Detect which cell encompasses the target text, then output its (X, Y) center coordinate. 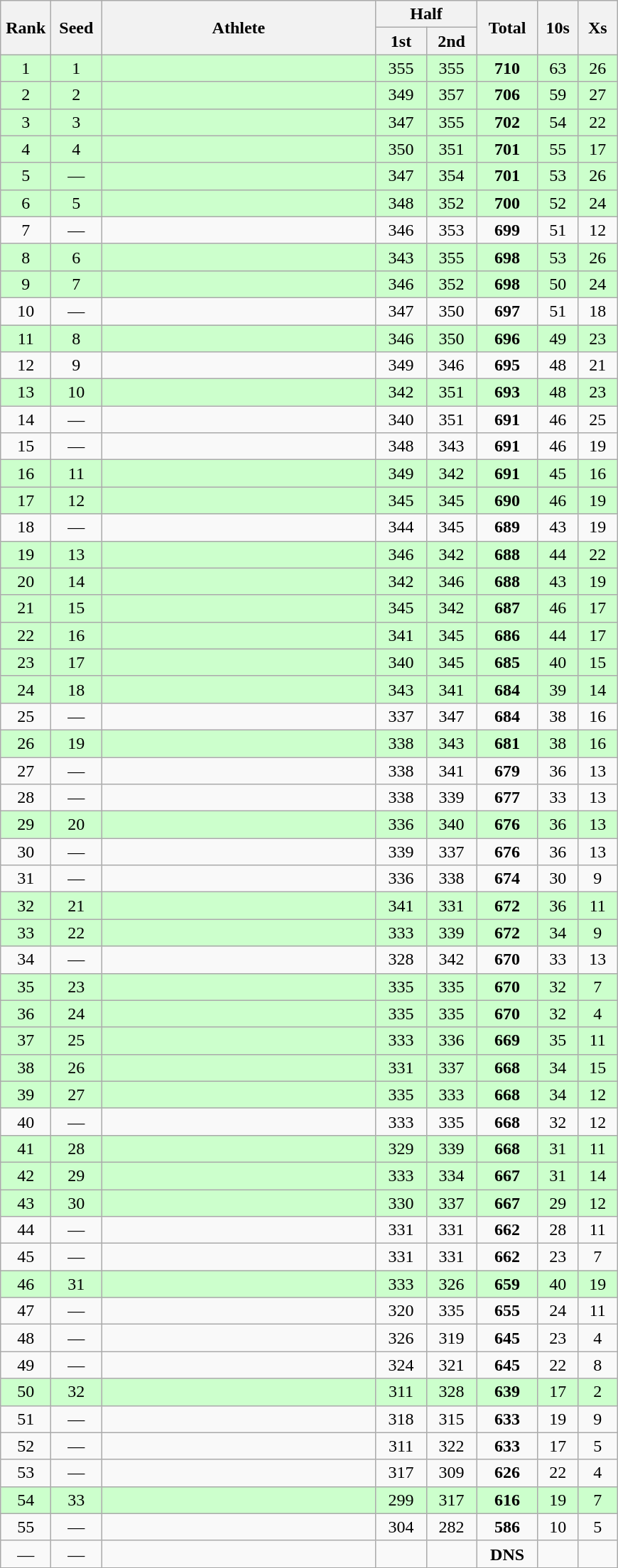
710 (507, 68)
681 (507, 743)
674 (507, 879)
282 (452, 1527)
693 (507, 393)
37 (26, 1041)
700 (507, 203)
63 (558, 68)
357 (452, 95)
655 (507, 1311)
677 (507, 798)
616 (507, 1500)
1st (401, 41)
320 (401, 1311)
Rank (26, 28)
334 (452, 1175)
59 (558, 95)
Total (507, 28)
695 (507, 366)
DNS (507, 1554)
2nd (452, 41)
Athlete (239, 28)
685 (507, 662)
697 (507, 311)
318 (401, 1419)
689 (507, 527)
686 (507, 635)
324 (401, 1365)
Xs (597, 28)
330 (401, 1203)
687 (507, 608)
626 (507, 1473)
702 (507, 122)
322 (452, 1446)
10s (558, 28)
354 (452, 176)
Half (426, 14)
639 (507, 1392)
659 (507, 1284)
353 (452, 230)
321 (452, 1365)
586 (507, 1527)
304 (401, 1527)
Seed (77, 28)
47 (26, 1311)
699 (507, 230)
41 (26, 1148)
706 (507, 95)
679 (507, 770)
42 (26, 1175)
319 (452, 1338)
299 (401, 1500)
344 (401, 527)
309 (452, 1473)
329 (401, 1148)
669 (507, 1041)
690 (507, 500)
315 (452, 1419)
696 (507, 339)
